Return the [X, Y] coordinate for the center point of the cell that contains the specified text.  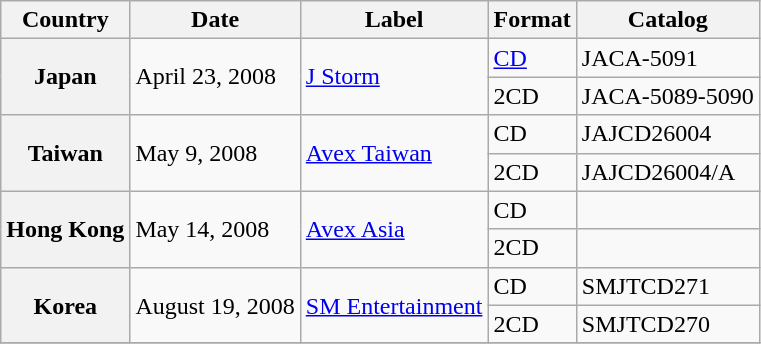
Label [394, 20]
Catalog [668, 20]
May 9, 2008 [215, 153]
May 14, 2008 [215, 229]
Japan [66, 77]
August 19, 2008 [215, 305]
Format [532, 20]
Avex Asia [394, 229]
SM Entertainment [394, 305]
JAJCD26004 [668, 134]
Hong Kong [66, 229]
SMJTCD270 [668, 324]
Country [66, 20]
Date [215, 20]
Avex Taiwan [394, 153]
J Storm [394, 77]
Korea [66, 305]
JACA-5091 [668, 58]
JACA-5089-5090 [668, 96]
Taiwan [66, 153]
SMJTCD271 [668, 286]
JAJCD26004/A [668, 172]
April 23, 2008 [215, 77]
